Locate the cell with the specified text and output its [X, Y] center coordinate. 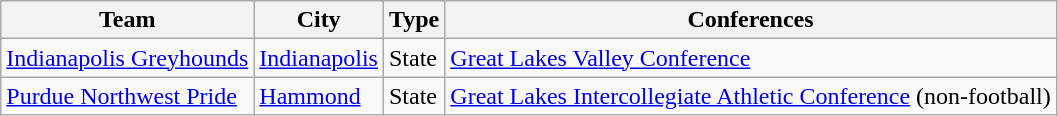
Indianapolis Greyhounds [128, 58]
Type [414, 20]
Great Lakes Intercollegiate Athletic Conference (non-football) [750, 96]
City [319, 20]
Indianapolis [319, 58]
Team [128, 20]
Conferences [750, 20]
Purdue Northwest Pride [128, 96]
Hammond [319, 96]
Great Lakes Valley Conference [750, 58]
